Capture the cell that displays the provided text and extract its (X, Y) central coordinate. 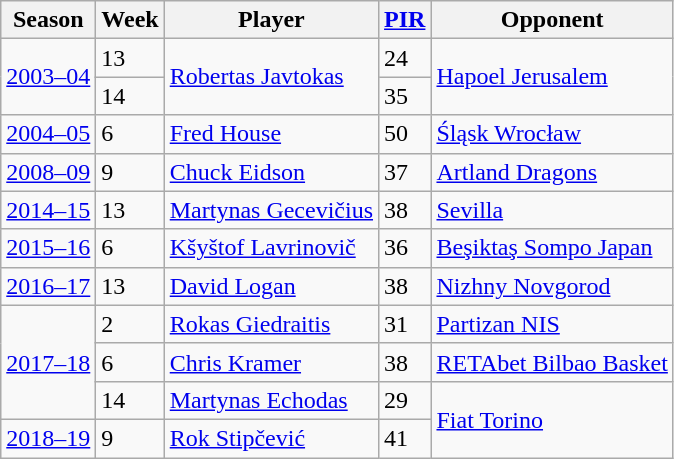
Player (271, 20)
Fiat Torino (552, 419)
Robertas Javtokas (271, 77)
2016–17 (48, 286)
2003–04 (48, 77)
31 (405, 324)
Artland Dragons (552, 172)
Rokas Giedraitis (271, 324)
2017–18 (48, 362)
PIR (405, 20)
35 (405, 96)
29 (405, 400)
Martynas Echodas (271, 400)
36 (405, 248)
Fred House (271, 134)
Week (130, 20)
24 (405, 58)
Chris Kramer (271, 362)
Beşiktaş Sompo Japan (552, 248)
Śląsk Wrocław (552, 134)
Partizan NIS (552, 324)
50 (405, 134)
2018–19 (48, 438)
RETAbet Bilbao Basket (552, 362)
David Logan (271, 286)
Chuck Eidson (271, 172)
Rok Stipčević (271, 438)
Season (48, 20)
Nizhny Novgorod (552, 286)
2004–05 (48, 134)
Martynas Gecevičius (271, 210)
Hapoel Jerusalem (552, 77)
2014–15 (48, 210)
37 (405, 172)
2 (130, 324)
41 (405, 438)
Kšyštof Lavrinovič (271, 248)
2015–16 (48, 248)
2008–09 (48, 172)
Opponent (552, 20)
Sevilla (552, 210)
